Capture the cell that displays the provided text and extract its [X, Y] central coordinate. 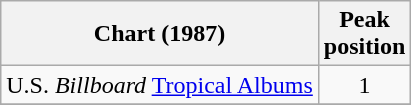
U.S. Billboard Tropical Albums [160, 85]
Peakposition [364, 34]
1 [364, 85]
Chart (1987) [160, 34]
